Detect which cell encompasses the target text, then output its (x, y) center coordinate. 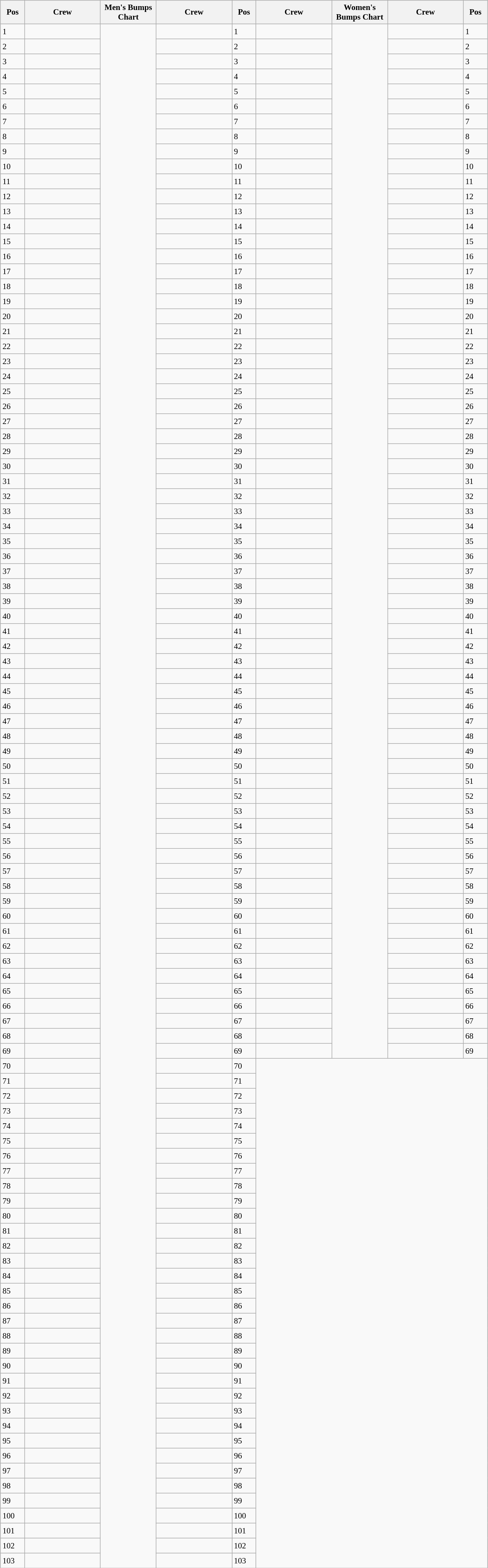
Men's Bumps Chart (128, 12)
Women's Bumps Chart (360, 12)
